Return the (X, Y) coordinate for the center point of the cell that contains the specified text.  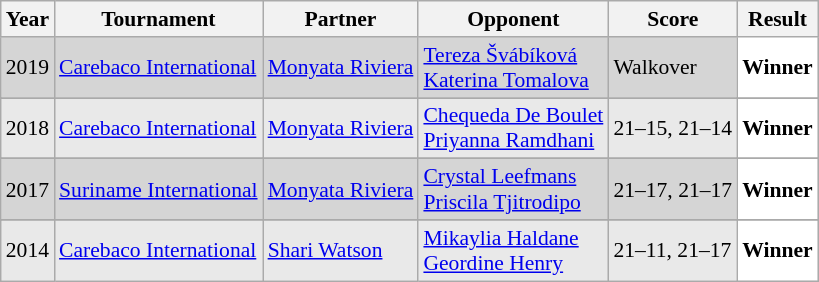
2019 (28, 68)
Suriname International (158, 190)
Walkover (672, 68)
Chequeda De Boulet Priyanna Ramdhani (513, 128)
Score (672, 19)
Year (28, 19)
21–17, 21–17 (672, 190)
Shari Watson (341, 250)
Crystal Leefmans Priscila Tjitrodipo (513, 190)
Result (778, 19)
21–11, 21–17 (672, 250)
2018 (28, 128)
Opponent (513, 19)
2017 (28, 190)
2014 (28, 250)
Tournament (158, 19)
Mikaylia Haldane Geordine Henry (513, 250)
21–15, 21–14 (672, 128)
Tereza Švábíková Katerina Tomalova (513, 68)
Partner (341, 19)
